Provide the (x, y) coordinate of the cell's center where the given text is located.  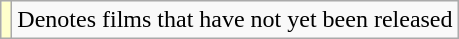
Denotes films that have not yet been released (235, 20)
